Return the [x, y] coordinate for the center point of the cell that contains the specified text.  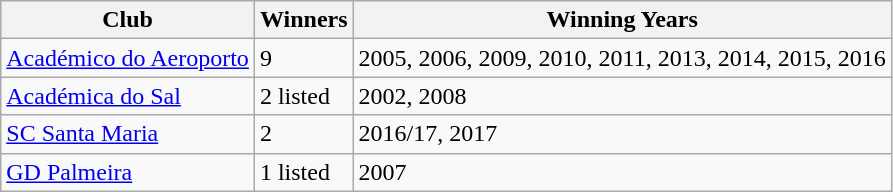
2005, 2006, 2009, 2010, 2011, 2013, 2014, 2015, 2016 [622, 58]
2007 [622, 172]
Club [128, 20]
SC Santa Maria [128, 134]
Académica do Sal [128, 96]
9 [304, 58]
2 listed [304, 96]
2002, 2008 [622, 96]
Winners [304, 20]
Académico do Aeroporto [128, 58]
Winning Years [622, 20]
2016/17, 2017 [622, 134]
1 listed [304, 172]
GD Palmeira [128, 172]
2 [304, 134]
